Extract the [X, Y] coordinate from the center of the cell holding the provided text.  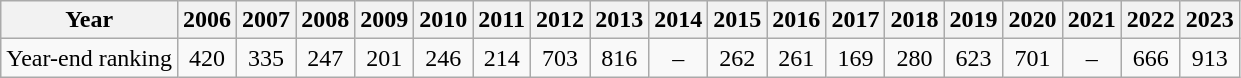
262 [738, 58]
816 [620, 58]
261 [796, 58]
623 [974, 58]
2006 [208, 20]
420 [208, 58]
2021 [1092, 20]
247 [326, 58]
2013 [620, 20]
2007 [266, 20]
703 [560, 58]
214 [502, 58]
2012 [560, 20]
280 [914, 58]
666 [1150, 58]
335 [266, 58]
913 [1210, 58]
2010 [444, 20]
2015 [738, 20]
201 [384, 58]
2020 [1032, 20]
Year [90, 20]
701 [1032, 58]
Year-end ranking [90, 58]
2017 [856, 20]
169 [856, 58]
2019 [974, 20]
2023 [1210, 20]
2022 [1150, 20]
2014 [678, 20]
2016 [796, 20]
246 [444, 58]
2011 [502, 20]
2008 [326, 20]
2018 [914, 20]
2009 [384, 20]
